Capture the cell that displays the provided text and extract its (x, y) central coordinate. 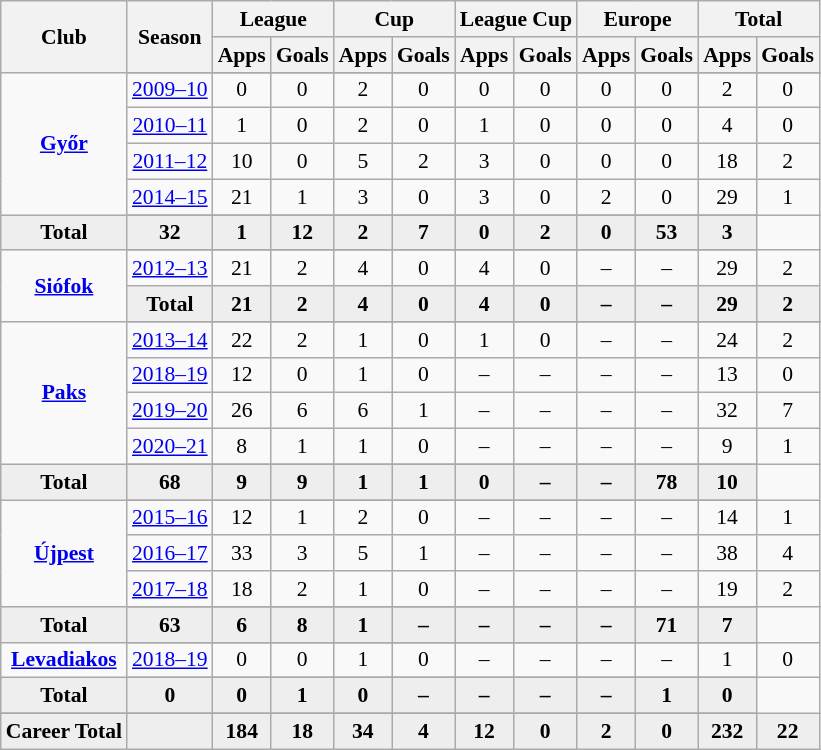
53 (666, 233)
Season (170, 36)
184 (242, 732)
2019–20 (170, 411)
2020–21 (170, 447)
2009–10 (170, 90)
Cup (394, 19)
13 (727, 375)
26 (242, 411)
19 (727, 589)
Levadiakos (64, 660)
232 (727, 732)
League (274, 19)
Győr (64, 143)
2010–11 (170, 126)
Paks (64, 393)
34 (363, 732)
24 (727, 340)
2011–12 (170, 162)
Career Total (64, 732)
68 (170, 482)
2015–16 (170, 518)
71 (666, 625)
2016–17 (170, 554)
14 (727, 518)
2013–14 (170, 340)
Europe (638, 19)
Újpest (64, 554)
63 (170, 625)
33 (242, 554)
2012–13 (170, 269)
2017–18 (170, 589)
38 (727, 554)
78 (666, 482)
League Cup (516, 19)
2014–15 (170, 197)
Siófok (64, 286)
Club (64, 36)
